Return the (x, y) coordinate for the center point of the cell that contains the specified text.  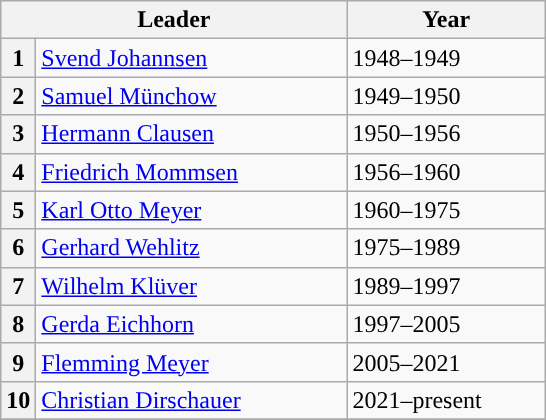
1989–1997 (446, 286)
2005–2021 (446, 362)
Hermann Clausen (192, 134)
8 (18, 324)
Karl Otto Meyer (192, 210)
5 (18, 210)
1997–2005 (446, 324)
Svend Johannsen (192, 58)
4 (18, 172)
1948–1949 (446, 58)
Gerda Eichhorn (192, 324)
Christian Dirschauer (192, 400)
Wilhelm Klüver (192, 286)
1950–1956 (446, 134)
3 (18, 134)
1956–1960 (446, 172)
1 (18, 58)
2021–present (446, 400)
Flemming Meyer (192, 362)
Year (446, 20)
10 (18, 400)
2 (18, 96)
Gerhard Wehlitz (192, 248)
Leader (174, 20)
1975–1989 (446, 248)
Friedrich Mommsen (192, 172)
Samuel Münchow (192, 96)
9 (18, 362)
7 (18, 286)
6 (18, 248)
1949–1950 (446, 96)
1960–1975 (446, 210)
